Scan for the cell matching the given text and deliver its (x, y) coordinate at center. 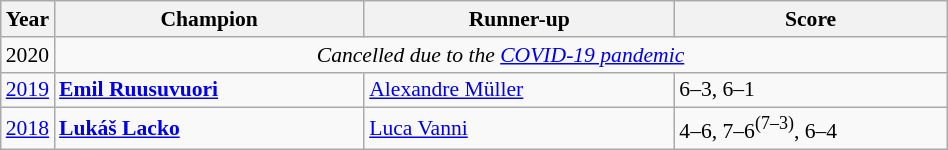
6–3, 6–1 (810, 90)
Score (810, 19)
Year (28, 19)
2019 (28, 90)
Champion (209, 19)
4–6, 7–6(7–3), 6–4 (810, 128)
2020 (28, 55)
Cancelled due to the COVID-19 pandemic (500, 55)
Emil Ruusuvuori (209, 90)
Alexandre Müller (519, 90)
Luca Vanni (519, 128)
Lukáš Lacko (209, 128)
Runner-up (519, 19)
2018 (28, 128)
